From the cell containing the given text, extract its center point as (x, y) coordinate. 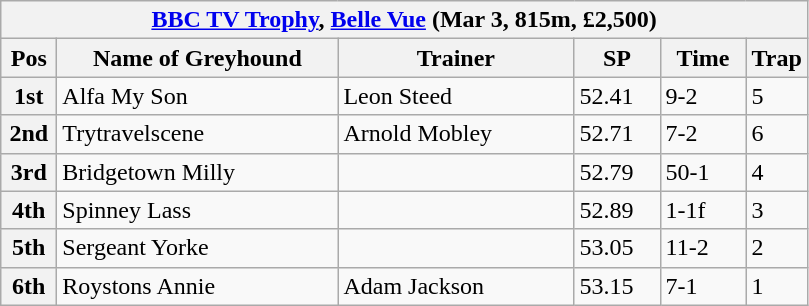
9-2 (703, 96)
52.71 (617, 134)
Name of Greyhound (198, 58)
2nd (29, 134)
Alfa My Son (198, 96)
3 (776, 210)
Pos (29, 58)
4 (776, 172)
Bridgetown Milly (198, 172)
6th (29, 286)
53.05 (617, 248)
Trainer (456, 58)
SP (617, 58)
52.79 (617, 172)
Trytravelscene (198, 134)
53.15 (617, 286)
7-1 (703, 286)
50-1 (703, 172)
Trap (776, 58)
Time (703, 58)
Adam Jackson (456, 286)
3rd (29, 172)
Arnold Mobley (456, 134)
Sergeant Yorke (198, 248)
5 (776, 96)
4th (29, 210)
11-2 (703, 248)
Roystons Annie (198, 286)
52.41 (617, 96)
2 (776, 248)
1-1f (703, 210)
6 (776, 134)
5th (29, 248)
7-2 (703, 134)
52.89 (617, 210)
Leon Steed (456, 96)
1st (29, 96)
BBC TV Trophy, Belle Vue (Mar 3, 815m, £2,500) (404, 20)
1 (776, 286)
Spinney Lass (198, 210)
